Search for the cell housing the specified text and yield its [x, y] center coordinate. 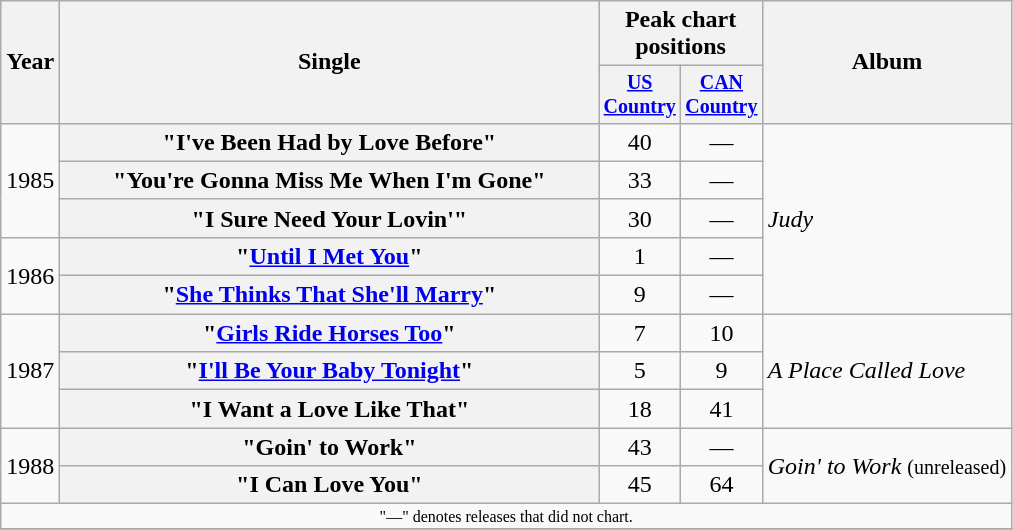
"I Can Love You" [330, 485]
1987 [30, 371]
Album [886, 62]
"I'll Be Your Baby Tonight" [330, 371]
US Country [640, 94]
30 [640, 218]
18 [640, 409]
Judy [886, 218]
33 [640, 180]
"I've Been Had by Love Before" [330, 142]
"—" denotes releases that did not chart. [506, 516]
"I Want a Love Like That" [330, 409]
"Goin' to Work" [330, 447]
1985 [30, 180]
"I Sure Need Your Lovin'" [330, 218]
40 [640, 142]
45 [640, 485]
5 [640, 371]
Peak chartpositions [680, 34]
1988 [30, 466]
Goin' to Work (unreleased) [886, 466]
10 [722, 333]
"Girls Ride Horses Too" [330, 333]
43 [640, 447]
Year [30, 62]
A Place Called Love [886, 371]
Single [330, 62]
"Until I Met You" [330, 256]
7 [640, 333]
64 [722, 485]
1986 [30, 275]
41 [722, 409]
"You're Gonna Miss Me When I'm Gone" [330, 180]
CAN Country [722, 94]
1 [640, 256]
"She Thinks That She'll Marry" [330, 295]
